Search for the cell housing the specified text and yield its [x, y] center coordinate. 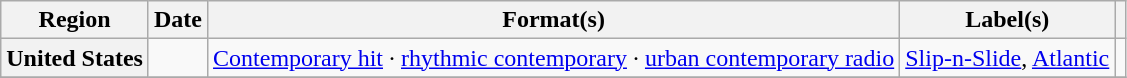
Contemporary hit · rhythmic contemporary · urban contemporary radio [554, 58]
Label(s) [1008, 20]
Format(s) [554, 20]
Slip-n-Slide, Atlantic [1008, 58]
Date [178, 20]
United States [75, 58]
Region [75, 20]
